Pinpoint the cell where the given text exists, returning its (x, y) midpoint coordinate. 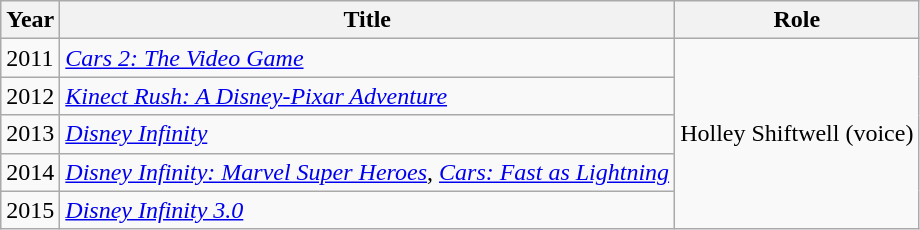
Disney Infinity 3.0 (368, 210)
Disney Infinity: Marvel Super Heroes, Cars: Fast as Lightning (368, 172)
2014 (30, 172)
2015 (30, 210)
2012 (30, 96)
Disney Infinity (368, 134)
Year (30, 20)
Cars 2: The Video Game (368, 58)
2011 (30, 58)
Kinect Rush: A Disney-Pixar Adventure (368, 96)
2013 (30, 134)
Role (797, 20)
Title (368, 20)
Holley Shiftwell (voice) (797, 134)
